From the cell containing the given text, extract its center point as [x, y] coordinate. 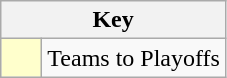
Key [114, 20]
Teams to Playoffs [134, 58]
